Detect which cell encompasses the target text, then output its [X, Y] center coordinate. 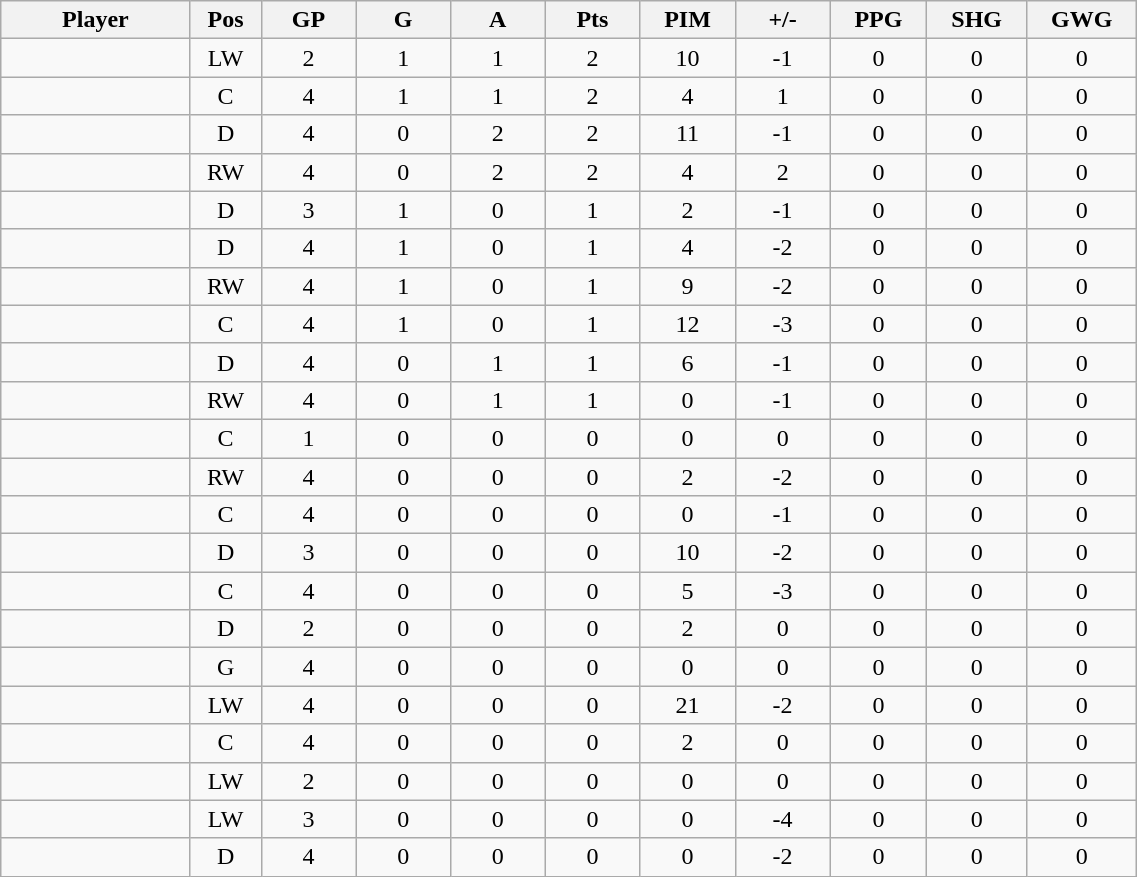
Player [96, 20]
PPG [878, 20]
GWG [1081, 20]
PIM [688, 20]
12 [688, 324]
A [498, 20]
SHG [977, 20]
Pos [226, 20]
11 [688, 134]
-4 [782, 819]
+/- [782, 20]
GP [308, 20]
9 [688, 286]
6 [688, 362]
Pts [592, 20]
21 [688, 705]
5 [688, 591]
